Extract the [x, y] coordinate from the center of the cell holding the provided text.  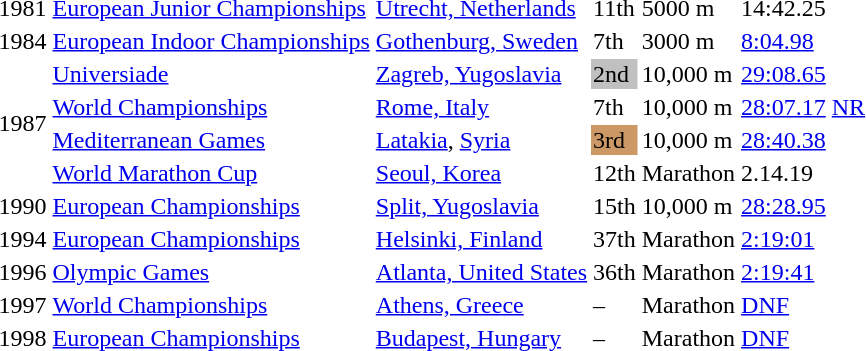
Gothenburg, Sweden [481, 41]
Helsinki, Finland [481, 239]
2nd [615, 74]
Seoul, Korea [481, 173]
Atlanta, United States [481, 272]
Athens, Greece [481, 305]
Latakia, Syria [481, 140]
36th [615, 272]
Olympic Games [211, 272]
3rd [615, 140]
Universiade [211, 74]
37th [615, 239]
European Indoor Championships [211, 41]
Rome, Italy [481, 107]
15th [615, 206]
– [615, 305]
Split, Yugoslavia [481, 206]
3000 m [688, 41]
Mediterranean Games [211, 140]
World Marathon Cup [211, 173]
Zagreb, Yugoslavia [481, 74]
12th [615, 173]
